Capture the cell that displays the provided text and extract its (X, Y) central coordinate. 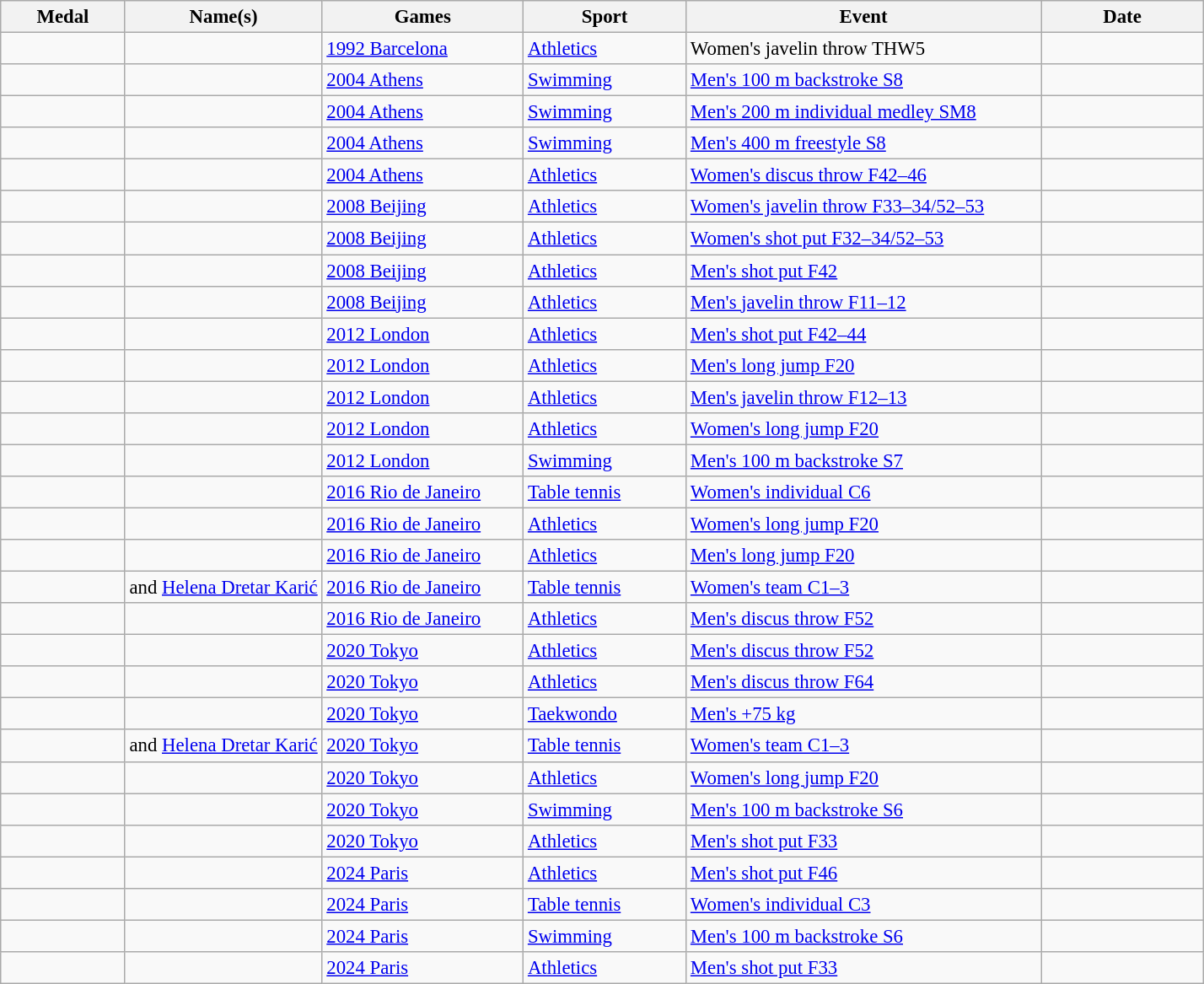
Men's 200 m individual medley SM8 (863, 112)
Games (423, 17)
Men's javelin throw F12–13 (863, 397)
Men's 100 m backstroke S8 (863, 80)
Women's shot put F32–34/52–53 (863, 239)
Women's individual C3 (863, 905)
Men's 100 m backstroke S7 (863, 460)
Taekwondo (605, 714)
Men's shot put F42–44 (863, 334)
1992 Barcelona (423, 49)
Event (863, 17)
Men's +75 kg (863, 714)
Women's discus throw F42–46 (863, 175)
Men's shot put F42 (863, 271)
Sport (605, 17)
Men's discus throw F64 (863, 682)
Date (1123, 17)
Women's javelin throw THW5 (863, 49)
Men's 400 m freestyle S8 (863, 143)
Women's javelin throw F33–34/52–53 (863, 207)
Name(s) (223, 17)
Men's shot put F46 (863, 873)
Men's javelin throw F11–12 (863, 302)
Women's individual C6 (863, 492)
Medal (62, 17)
